Return (x, y) of the center of cell containing provided text 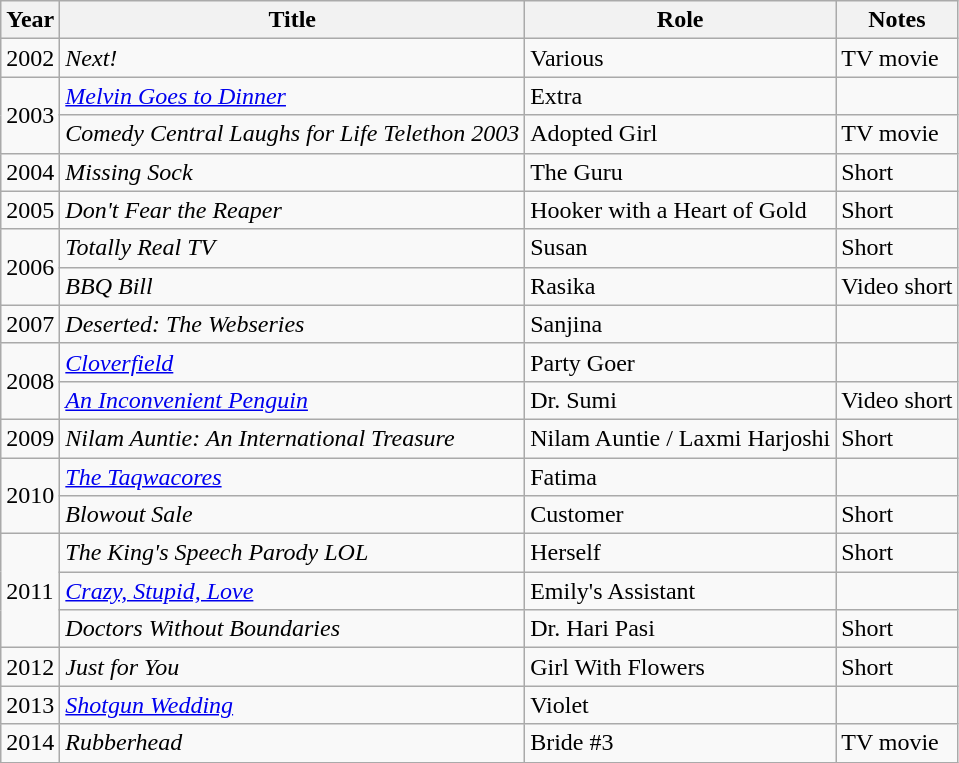
An Inconvenient Penguin (292, 400)
2011 (30, 591)
2004 (30, 172)
2012 (30, 667)
2014 (30, 743)
Emily's Assistant (680, 591)
Notes (897, 20)
Nilam Auntie / Laxmi Harjoshi (680, 438)
Cloverfield (292, 362)
Crazy, Stupid, Love (292, 591)
Missing Sock (292, 172)
Customer (680, 515)
2008 (30, 381)
Nilam Auntie: An International Treasure (292, 438)
2006 (30, 267)
2002 (30, 58)
Fatima (680, 477)
Melvin Goes to Dinner (292, 96)
Susan (680, 248)
Deserted: The Webseries (292, 324)
Dr. Sumi (680, 400)
Just for You (292, 667)
Shotgun Wedding (292, 705)
Doctors Without Boundaries (292, 629)
The Taqwacores (292, 477)
Don't Fear the Reaper (292, 210)
Hooker with a Heart of Gold (680, 210)
Role (680, 20)
Next! (292, 58)
Blowout Sale (292, 515)
2005 (30, 210)
Violet (680, 705)
2003 (30, 115)
2013 (30, 705)
Herself (680, 553)
Adopted Girl (680, 134)
Rubberhead (292, 743)
Girl With Flowers (680, 667)
BBQ Bill (292, 286)
2007 (30, 324)
Dr. Hari Pasi (680, 629)
Year (30, 20)
Sanjina (680, 324)
Totally Real TV (292, 248)
Party Goer (680, 362)
2010 (30, 496)
The Guru (680, 172)
2009 (30, 438)
The King's Speech Parody LOL (292, 553)
Title (292, 20)
Extra (680, 96)
Bride #3 (680, 743)
Various (680, 58)
Rasika (680, 286)
Comedy Central Laughs for Life Telethon 2003 (292, 134)
